Search for the cell housing the specified text and yield its (x, y) center coordinate. 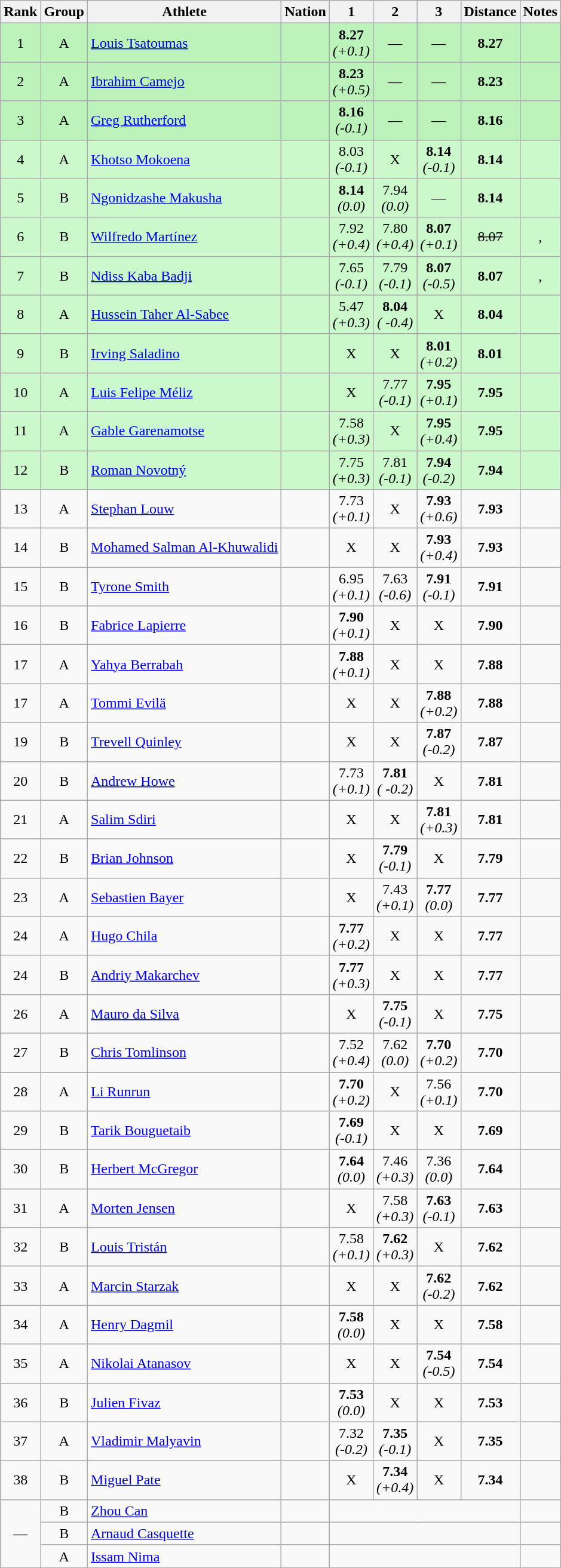
Fabrice Lapierre (185, 626)
10 (20, 392)
Stephan Louw (185, 509)
7.64 (490, 1169)
Louis Tsatoumas (185, 43)
6 (20, 236)
9 (20, 353)
7.56(+0.1) (439, 1092)
Luis Felipe Méliz (185, 392)
7.62(0.0) (396, 1052)
7.94 (490, 469)
7.43(+0.1) (396, 897)
8.27(+0.1) (351, 43)
Brian Johnson (185, 859)
Mohamed Salman Al-Khuwalidi (185, 548)
7.54(-0.5) (439, 1364)
27 (20, 1052)
7.58 (490, 1324)
33 (20, 1286)
7.63 (490, 1209)
7.69 (490, 1131)
7.81(+0.3) (439, 819)
7.77(+0.3) (351, 974)
7.77(-0.1) (396, 392)
28 (20, 1092)
Herbert McGregor (185, 1169)
Distance (490, 12)
7.36(0.0) (439, 1169)
16 (20, 626)
30 (20, 1169)
7.63(-0.1) (439, 1209)
36 (20, 1402)
12 (20, 469)
7.53(0.0) (351, 1402)
7.88(+0.1) (351, 664)
7.73 (+0.1) (351, 781)
7.34 (490, 1480)
Vladimir Malyavin (185, 1441)
7.32 (-0.2) (351, 1441)
7.77(0.0) (439, 897)
7.88(+0.2) (439, 703)
7.34(+0.4) (396, 1480)
21 (20, 819)
7.91 (490, 586)
8.04( -0.4) (396, 314)
Arnaud Casquette (185, 1533)
4 (20, 159)
7.81(-0.1) (396, 469)
7.90 (490, 626)
Henry Dagmil (185, 1324)
Hussein Taher Al-Sabee (185, 314)
7.87(-0.2) (439, 742)
7.64(0.0) (351, 1169)
7.79 (490, 859)
8.16(-0.1) (351, 121)
8.04 (490, 314)
7.54 (490, 1364)
8.23(+0.5) (351, 81)
8.07(+0.1) (439, 236)
Nation (305, 12)
7.73(+0.1) (351, 509)
29 (20, 1131)
Irving Saladino (185, 353)
7.90(+0.1) (351, 626)
5 (20, 198)
Louis Tristán (185, 1247)
Roman Novotný (185, 469)
7.63(-0.6) (396, 586)
7.65 (-0.1) (351, 276)
11 (20, 431)
7.77(+0.2) (351, 936)
35 (20, 1364)
8.01(+0.2) (439, 353)
32 (20, 1247)
8.23 (490, 81)
Hugo Chila (185, 936)
Notes (540, 12)
7.58(0.0) (351, 1324)
7.62(+0.3) (396, 1247)
15 (20, 586)
7 (20, 276)
Rank (20, 12)
5.47 (+0.3) (351, 314)
8.27 (490, 43)
Tarik Bouguetaib (185, 1131)
Mauro da Silva (185, 1014)
Sebastien Bayer (185, 897)
7.35 (490, 1441)
7.93(+0.4) (439, 548)
34 (20, 1324)
8.07(-0.5) (439, 276)
Morten Jensen (185, 1209)
7.75(-0.1) (396, 1014)
23 (20, 897)
7.75 (490, 1014)
Nikolai Atanasov (185, 1364)
Tyrone Smith (185, 586)
7.53 (490, 1402)
7.94(-0.2) (439, 469)
Andriy Makarchev (185, 974)
22 (20, 859)
8.14(-0.1) (439, 159)
31 (20, 1209)
20 (20, 781)
Trevell Quinley (185, 742)
7.95(+0.1) (439, 392)
Marcin Starzak (185, 1286)
Julien Fivaz (185, 1402)
Group (65, 12)
14 (20, 548)
38 (20, 1480)
7.58 (+0.1) (351, 1247)
26 (20, 1014)
7.95(+0.4) (439, 431)
8.14(0.0) (351, 198)
Gable Garenamotse (185, 431)
7.91(-0.1) (439, 586)
37 (20, 1441)
7.92 (+0.4) (351, 236)
7.46(+0.3) (396, 1169)
Ndiss Kaba Badji (185, 276)
7.94(0.0) (396, 198)
Chris Tomlinson (185, 1052)
Ngonidzashe Makusha (185, 198)
Greg Rutherford (185, 121)
19 (20, 742)
Wilfredo Martínez (185, 236)
8.03(-0.1) (351, 159)
7.69(-0.1) (351, 1131)
7.35(-0.1) (396, 1441)
8.16 (490, 121)
Yahya Berrabah (185, 664)
7.62(-0.2) (439, 1286)
8.01 (490, 353)
Khotso Mokoena (185, 159)
7.75(+0.3) (351, 469)
Athlete (185, 12)
Issam Nima (185, 1556)
Li Runrun (185, 1092)
7.81( -0.2) (396, 781)
7.93(+0.6) (439, 509)
Andrew Howe (185, 781)
Ibrahim Camejo (185, 81)
Zhou Can (185, 1511)
7.87 (490, 742)
13 (20, 509)
8 (20, 314)
Miguel Pate (185, 1480)
Salim Sdiri (185, 819)
6.95(+0.1) (351, 586)
7.80(+0.4) (396, 236)
7.52(+0.4) (351, 1052)
Tommi Evilä (185, 703)
